Return (x, y) of the center of cell containing provided text 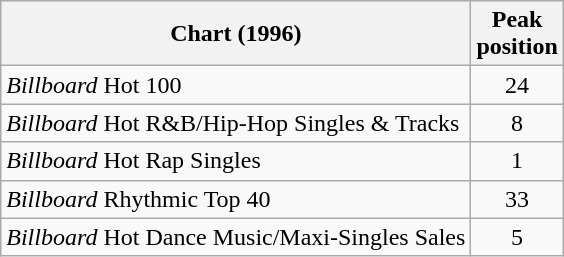
Chart (1996) (236, 34)
Billboard Hot Rap Singles (236, 161)
8 (517, 123)
Peakposition (517, 34)
33 (517, 199)
Billboard Hot 100 (236, 85)
24 (517, 85)
Billboard Hot Dance Music/Maxi-Singles Sales (236, 237)
1 (517, 161)
Billboard Hot R&B/Hip-Hop Singles & Tracks (236, 123)
5 (517, 237)
Billboard Rhythmic Top 40 (236, 199)
